Scan for the cell matching the given text and deliver its [x, y] coordinate at center. 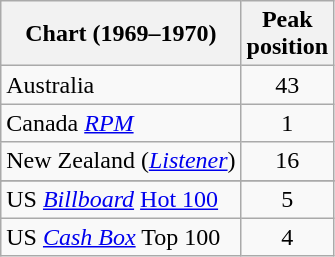
16 [287, 161]
US Cash Box Top 100 [121, 237]
Chart (1969–1970) [121, 34]
New Zealand (Listener) [121, 161]
43 [287, 85]
5 [287, 199]
Peakposition [287, 34]
Canada RPM [121, 123]
1 [287, 123]
US Billboard Hot 100 [121, 199]
4 [287, 237]
Australia [121, 85]
